Identify which cell holds the provided text, then report its (x, y) central coordinate. 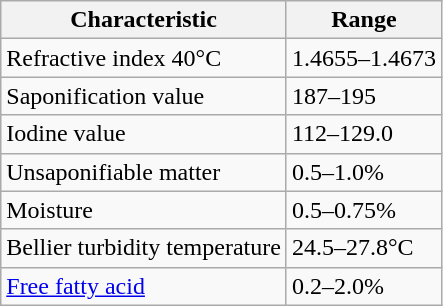
0.5–1.0% (364, 172)
Moisture (144, 210)
24.5–27.8°C (364, 248)
Bellier turbidity temperature (144, 248)
Free fatty acid (144, 286)
1.4655–1.4673 (364, 58)
Saponification value (144, 96)
112–129.0 (364, 134)
Iodine value (144, 134)
Range (364, 20)
0.5–0.75% (364, 210)
0.2–2.0% (364, 286)
Refractive index 40°C (144, 58)
Characteristic (144, 20)
187–195 (364, 96)
Unsaponifiable matter (144, 172)
